Find where the given text appears and provide that cell's center as (X, Y) coordinate. 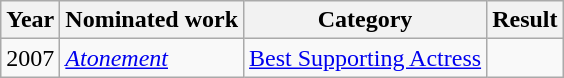
Category (366, 20)
2007 (30, 58)
Atonement (152, 58)
Result (525, 20)
Nominated work (152, 20)
Year (30, 20)
Best Supporting Actress (366, 58)
